Pinpoint the cell where the given text exists, returning its (x, y) midpoint coordinate. 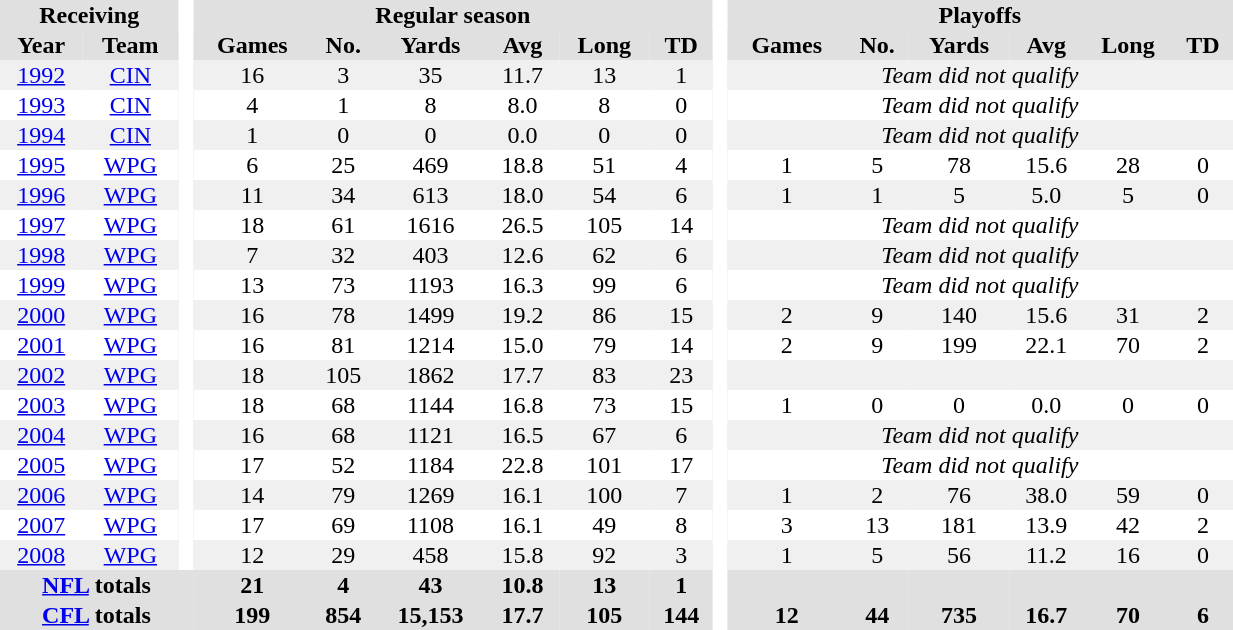
613 (430, 195)
Team (130, 45)
854 (344, 615)
61 (344, 225)
28 (1128, 165)
16.7 (1046, 615)
19.2 (522, 315)
2000 (41, 315)
101 (604, 465)
100 (604, 495)
22.8 (522, 465)
2003 (41, 405)
1997 (41, 225)
16.3 (522, 285)
CFL totals (96, 615)
42 (1128, 525)
67 (604, 435)
Receiving (89, 15)
1993 (41, 105)
2001 (41, 345)
Playoffs (980, 15)
56 (959, 555)
18.0 (522, 195)
735 (959, 615)
1999 (41, 285)
2008 (41, 555)
1616 (430, 225)
13.9 (1046, 525)
69 (344, 525)
469 (430, 165)
34 (344, 195)
458 (430, 555)
Regular season (453, 15)
29 (344, 555)
1121 (430, 435)
76 (959, 495)
92 (604, 555)
11.7 (522, 75)
1193 (430, 285)
16.8 (522, 405)
32 (344, 255)
86 (604, 315)
2002 (41, 375)
403 (430, 255)
51 (604, 165)
16.5 (522, 435)
1499 (430, 315)
54 (604, 195)
1995 (41, 165)
35 (430, 75)
144 (682, 615)
1994 (41, 135)
1992 (41, 75)
38.0 (1046, 495)
8.0 (522, 105)
2004 (41, 435)
2006 (41, 495)
181 (959, 525)
NFL totals (96, 585)
12.6 (522, 255)
2005 (41, 465)
1144 (430, 405)
15.0 (522, 345)
62 (604, 255)
Year (41, 45)
10.8 (522, 585)
81 (344, 345)
1214 (430, 345)
1998 (41, 255)
11 (252, 195)
140 (959, 315)
43 (430, 585)
49 (604, 525)
52 (344, 465)
26.5 (522, 225)
1108 (430, 525)
18.8 (522, 165)
5.0 (1046, 195)
15.8 (522, 555)
11.2 (1046, 555)
1862 (430, 375)
21 (252, 585)
23 (682, 375)
25 (344, 165)
22.1 (1046, 345)
2007 (41, 525)
59 (1128, 495)
99 (604, 285)
83 (604, 375)
1184 (430, 465)
15,153 (430, 615)
44 (877, 615)
1269 (430, 495)
1996 (41, 195)
31 (1128, 315)
